Find where the given text appears and provide that cell's center as (X, Y) coordinate. 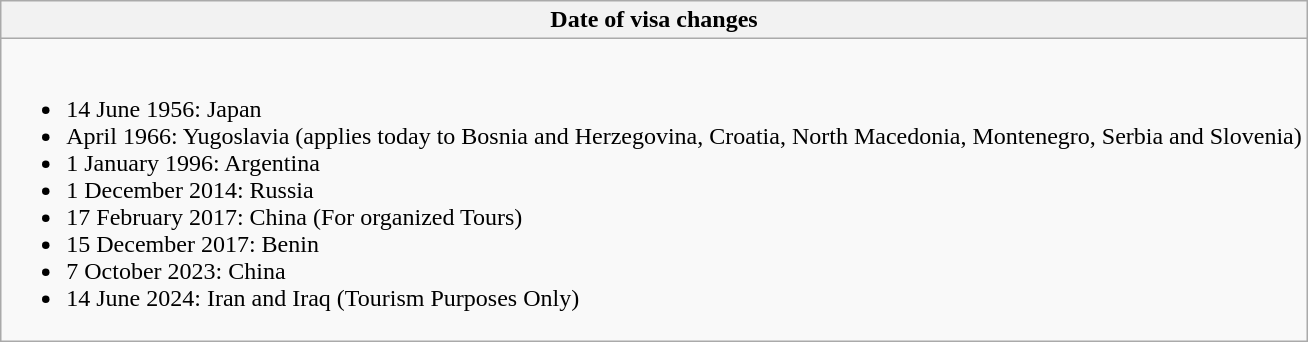
Date of visa changes (654, 20)
